Detect which cell encompasses the target text, then output its (X, Y) center coordinate. 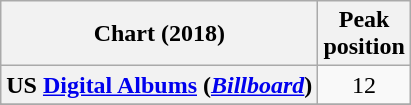
US Digital Albums (Billboard) (160, 85)
12 (364, 85)
Chart (2018) (160, 34)
Peak position (364, 34)
